For the text-containing cell, return its midpoint in (x, y) coordinate format. 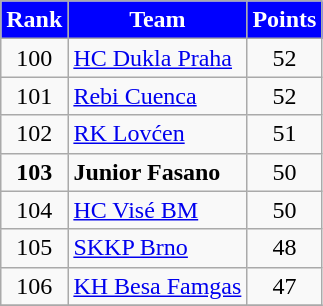
HC Dukla Praha (158, 58)
105 (34, 248)
KH Besa Famgas (158, 286)
HC Visé BM (158, 210)
103 (34, 172)
102 (34, 134)
RK Lovćen (158, 134)
104 (34, 210)
Points (284, 20)
100 (34, 58)
47 (284, 286)
51 (284, 134)
48 (284, 248)
Rebi Cuenca (158, 96)
SKKP Brno (158, 248)
Junior Fasano (158, 172)
106 (34, 286)
101 (34, 96)
Rank (34, 20)
Team (158, 20)
